Locate the cell with the specified text and output its [x, y] center coordinate. 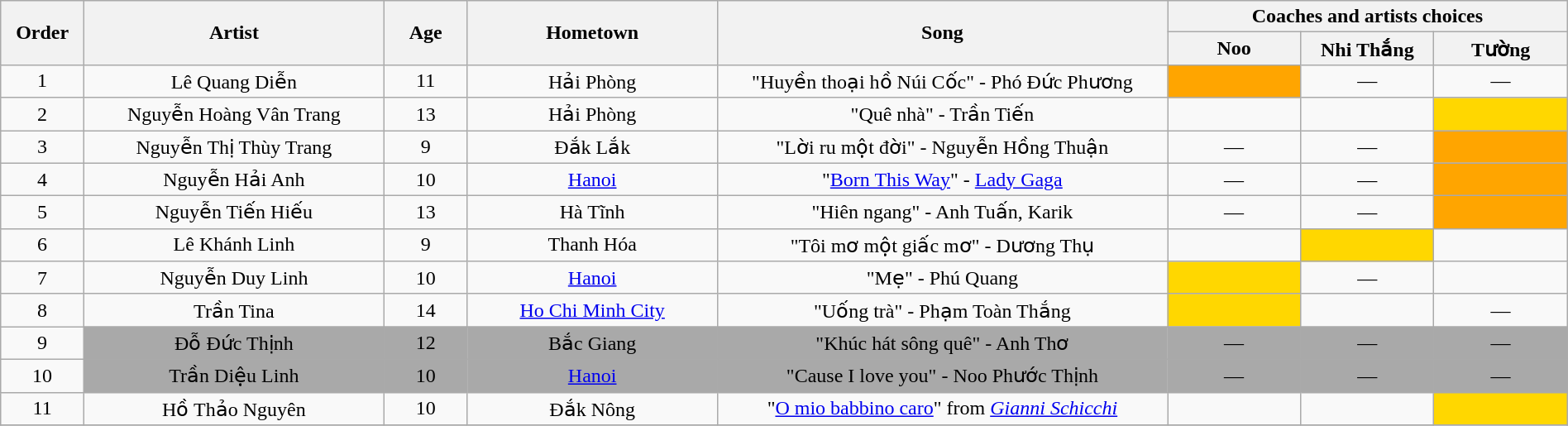
Nguyễn Duy Linh [235, 278]
"Mẹ" - Phú Quang [942, 278]
"Born This Way" - Lady Gaga [942, 179]
3 [43, 147]
Age [425, 33]
"Tôi mơ một giấc mơ" - Dương Thụ [942, 245]
"Lời ru một đời" - Nguyễn Hồng Thuận [942, 147]
Nguyễn Hoàng Vân Trang [235, 114]
Artist [235, 33]
"O mio babbino caro" from Gianni Schicchi [942, 409]
Thanh Hóa [592, 245]
4 [43, 179]
8 [43, 310]
7 [43, 278]
Nguyễn Hải Anh [235, 179]
"Uống trà" - Phạm Toàn Thắng [942, 310]
"Khúc hát sông quê" - Anh Thơ [942, 343]
Bắc Giang [592, 343]
Hồ Thảo Nguyên [235, 409]
Đắk Lắk [592, 147]
6 [43, 245]
Nguyễn Thị Thùy Trang [235, 147]
Hometown [592, 33]
Đắk Nông [592, 409]
"Cause I love you" - Noo Phước Thịnh [942, 376]
5 [43, 213]
Ho Chi Minh City [592, 310]
"Quê nhà" - Trần Tiến [942, 114]
Hà Tĩnh [592, 213]
Lê Khánh Linh [235, 245]
14 [425, 310]
Tường [1500, 49]
1 [43, 81]
Nhi Thắng [1368, 49]
Trần Diệu Linh [235, 376]
Đỗ Đức Thịnh [235, 343]
Noo [1234, 49]
Song [942, 33]
Coaches and artists choices [1368, 17]
"Huyền thoại hồ Núi Cốc" - Phó Đức Phương [942, 81]
Lê Quang Diễn [235, 81]
12 [425, 343]
Trần Tina [235, 310]
Nguyễn Tiến Hiếu [235, 213]
"Hiên ngang" - Anh Tuấn, Karik [942, 213]
2 [43, 114]
Order [43, 33]
